From the cell containing the given text, extract its center point as (X, Y) coordinate. 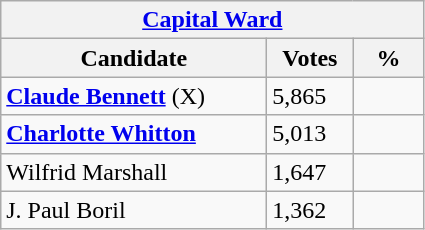
Claude Bennett (X) (134, 96)
Candidate (134, 58)
% (388, 58)
5,013 (310, 134)
Capital Ward (212, 20)
Wilfrid Marshall (134, 172)
Votes (310, 58)
1,362 (310, 210)
5,865 (310, 96)
1,647 (310, 172)
J. Paul Boril (134, 210)
Charlotte Whitton (134, 134)
